Search for the cell housing the specified text and yield its [X, Y] center coordinate. 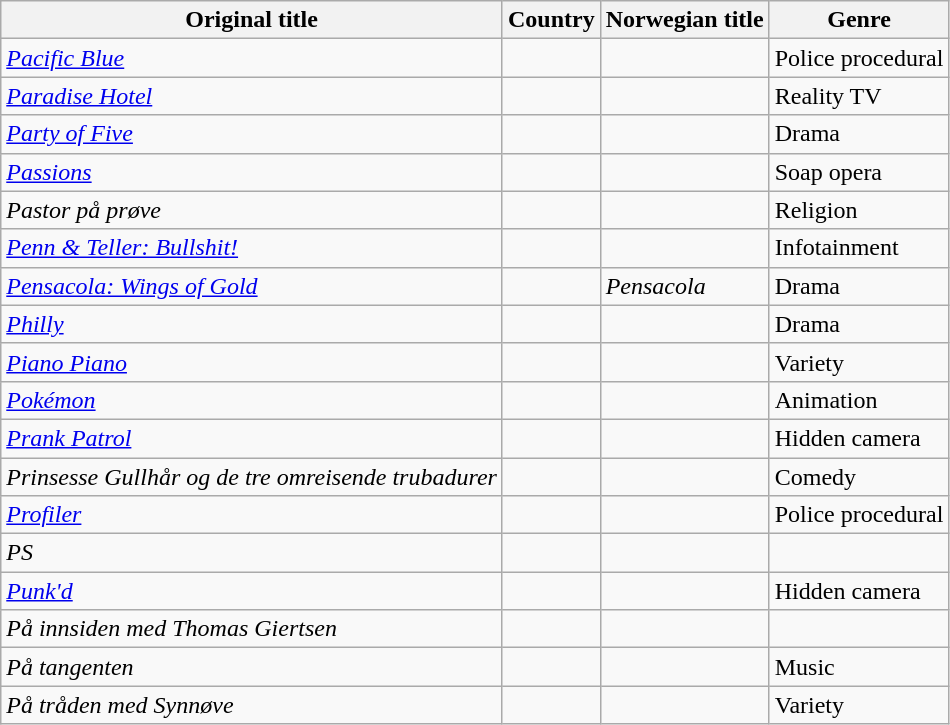
Soap opera [859, 172]
Pensacola: Wings of Gold [252, 286]
Original title [252, 20]
Genre [859, 20]
Pokémon [252, 400]
Party of Five [252, 134]
Comedy [859, 477]
Music [859, 667]
På tangenten [252, 667]
Piano Piano [252, 362]
Penn & Teller: Bullshit! [252, 248]
Reality TV [859, 96]
På tråden med Synnøve [252, 705]
Passions [252, 172]
Pacific Blue [252, 58]
Paradise Hotel [252, 96]
Animation [859, 400]
Norwegian title [684, 20]
Pensacola [684, 286]
Country [551, 20]
Religion [859, 210]
Prinsesse Gullhår og de tre omreisende trubadurer [252, 477]
Punk'd [252, 591]
PS [252, 553]
Profiler [252, 515]
På innsiden med Thomas Giertsen [252, 629]
Prank Patrol [252, 438]
Infotainment [859, 248]
Pastor på prøve [252, 210]
Philly [252, 324]
